Scan for the cell matching the given text and deliver its [X, Y] coordinate at center. 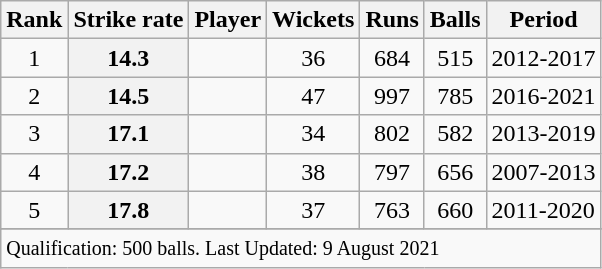
2016-2021 [544, 96]
37 [314, 210]
14.5 [128, 96]
684 [392, 58]
Rank [34, 20]
2012-2017 [544, 58]
582 [455, 134]
Qualification: 500 balls. Last Updated: 9 August 2021 [301, 248]
797 [392, 172]
2 [34, 96]
17.2 [128, 172]
656 [455, 172]
17.8 [128, 210]
2011-2020 [544, 210]
802 [392, 134]
38 [314, 172]
1 [34, 58]
997 [392, 96]
4 [34, 172]
5 [34, 210]
34 [314, 134]
2007-2013 [544, 172]
14.3 [128, 58]
47 [314, 96]
3 [34, 134]
Player [228, 20]
785 [455, 96]
515 [455, 58]
Runs [392, 20]
17.1 [128, 134]
2013-2019 [544, 134]
Strike rate [128, 20]
Period [544, 20]
763 [392, 210]
36 [314, 58]
660 [455, 210]
Wickets [314, 20]
Balls [455, 20]
